From the cell containing the given text, extract its center point as [X, Y] coordinate. 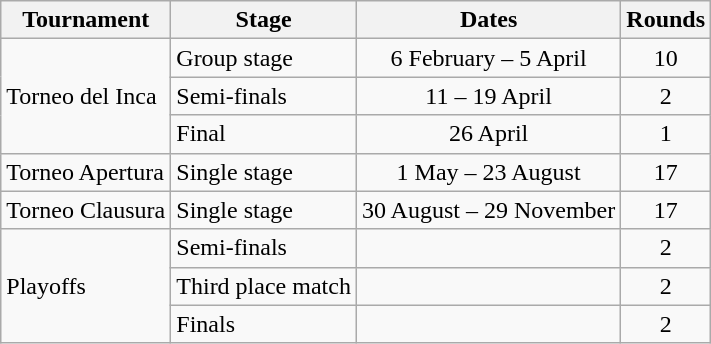
Playoffs [86, 286]
1 [666, 134]
Torneo Apertura [86, 172]
1 May – 23 August [488, 172]
Rounds [666, 20]
Torneo del Inca [86, 96]
10 [666, 58]
Tournament [86, 20]
6 February – 5 April [488, 58]
Finals [264, 324]
11 – 19 April [488, 96]
Stage [264, 20]
Torneo Clausura [86, 210]
Group stage [264, 58]
Third place match [264, 286]
Final [264, 134]
30 August – 29 November [488, 210]
Dates [488, 20]
26 April [488, 134]
